Return [X, Y] of the center of cell containing provided text 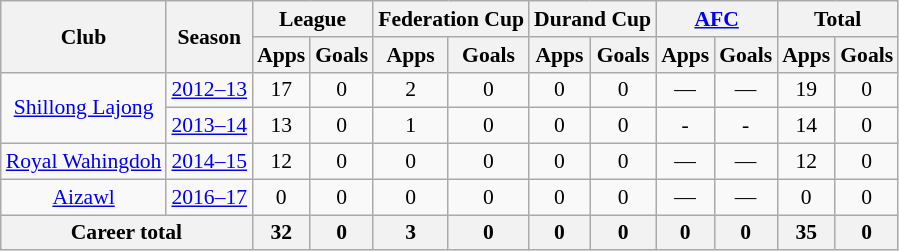
Total [838, 19]
Club [84, 36]
2016–17 [209, 197]
2014–15 [209, 162]
14 [806, 126]
17 [281, 90]
19 [806, 90]
AFC [716, 19]
Federation Cup [451, 19]
2012–13 [209, 90]
13 [281, 126]
Career total [126, 233]
Durand Cup [592, 19]
League [312, 19]
Aizawl [84, 197]
Royal Wahingdoh [84, 162]
1 [410, 126]
3 [410, 233]
35 [806, 233]
2013–14 [209, 126]
32 [281, 233]
2 [410, 90]
Season [209, 36]
Shillong Lajong [84, 108]
